Provide the (x, y) coordinate of the cell's center where the given text is located.  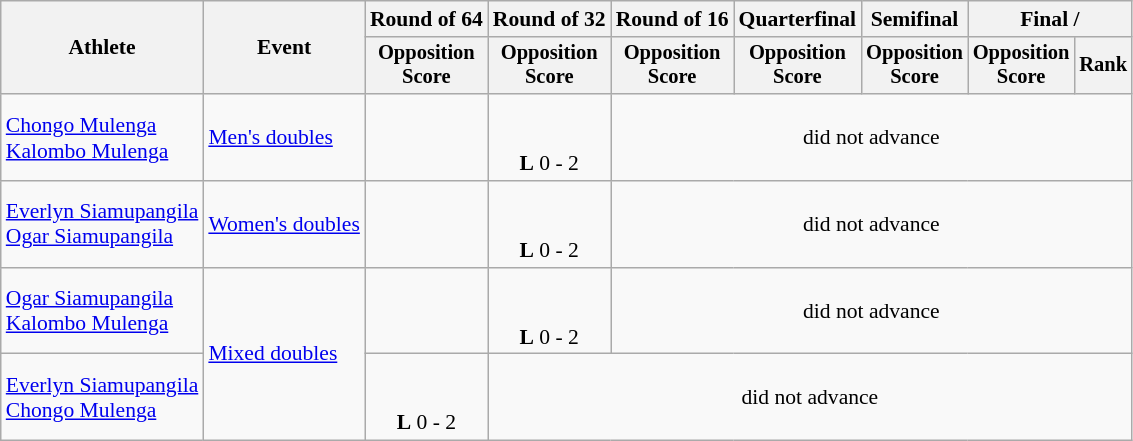
Chongo MulengaKalombo Mulenga (102, 138)
Semifinal (914, 19)
Everlyn SiamupangilaChongo Mulenga (102, 398)
Rank (1103, 66)
Ogar SiamupangilaKalombo Mulenga (102, 312)
Round of 64 (426, 19)
Mixed doubles (284, 354)
Men's doubles (284, 138)
Quarterfinal (798, 19)
Round of 16 (672, 19)
Everlyn SiamupangilaOgar Siamupangila (102, 224)
Athlete (102, 48)
Women's doubles (284, 224)
Event (284, 48)
Round of 32 (550, 19)
Final / (1050, 19)
